Locate the cell with the specified text and output its [X, Y] center coordinate. 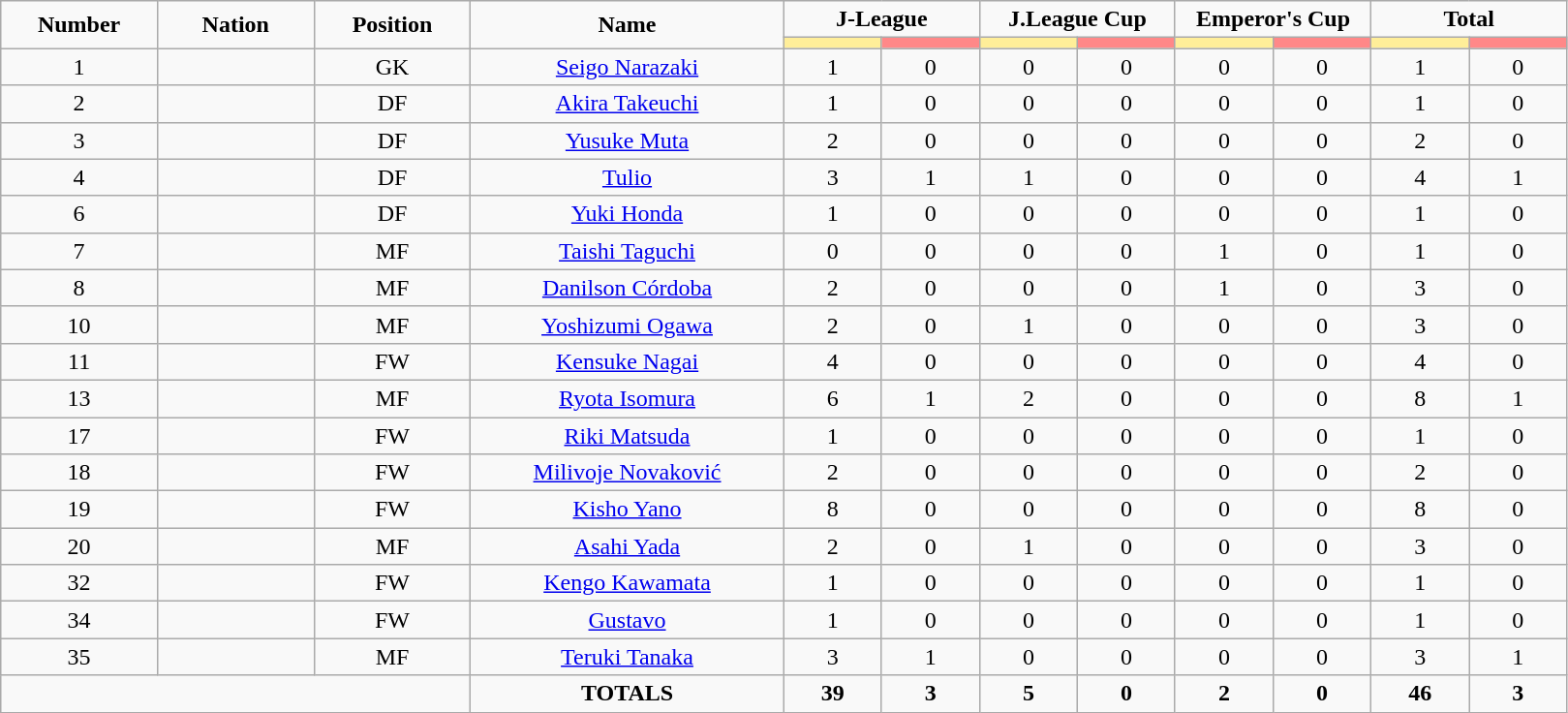
Nation [235, 25]
Name [628, 25]
Ryota Isomura [628, 398]
Taishi Taguchi [628, 251]
Riki Matsuda [628, 435]
Tulio [628, 177]
11 [79, 361]
J.League Cup [1077, 19]
19 [79, 510]
Kisho Yano [628, 510]
32 [79, 583]
Kensuke Nagai [628, 361]
46 [1420, 694]
Yuki Honda [628, 214]
7 [79, 251]
18 [79, 473]
Akira Takeuchi [628, 104]
Danilson Córdoba [628, 288]
13 [79, 398]
39 [833, 694]
35 [79, 657]
J-League [881, 19]
Emperor's Cup [1273, 19]
Number [79, 25]
TOTALS [628, 694]
Milivoje Novaković [628, 473]
5 [1029, 694]
Asahi Yada [628, 546]
Position [392, 25]
Total [1469, 19]
20 [79, 546]
Teruki Tanaka [628, 657]
Yoshizumi Ogawa [628, 325]
10 [79, 325]
Seigo Narazaki [628, 67]
34 [79, 620]
17 [79, 435]
Gustavo [628, 620]
Yusuke Muta [628, 140]
Kengo Kawamata [628, 583]
GK [392, 67]
